Return [X, Y] of the center of cell containing provided text 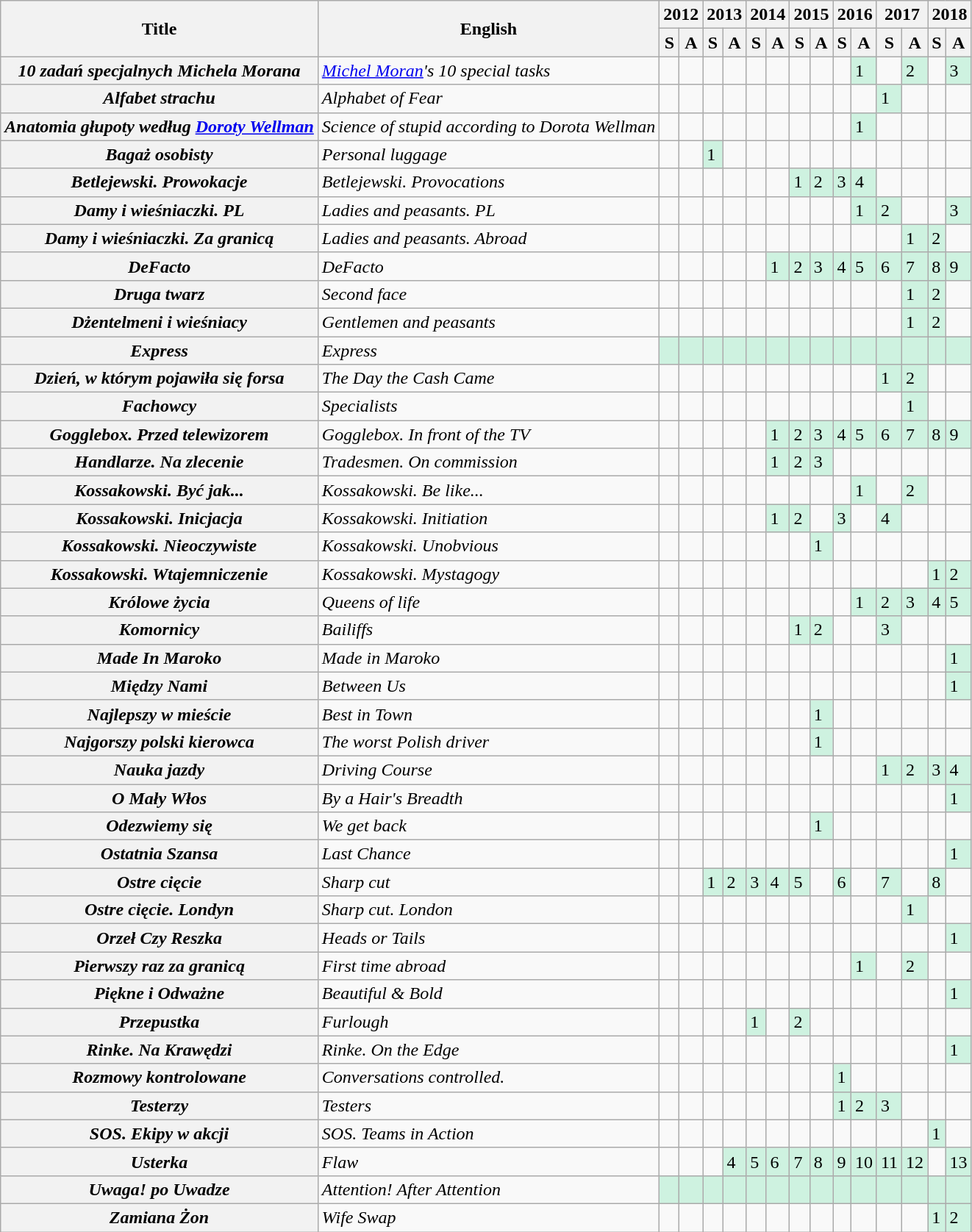
Komornicy [160, 630]
Najlepszy w mieście [160, 714]
Wife Swap [488, 1217]
Dżentelmeni i wieśniacy [160, 322]
Orzeł Czy Reszka [160, 938]
Betlejewski. Provocations [488, 182]
Betlejewski. Prowokacje [160, 182]
Driving Course [488, 770]
Kossakowski. Inicjacja [160, 518]
Michel Moran's 10 special tasks [488, 71]
Kossakowski. Być jak... [160, 490]
Flaw [488, 1161]
Piękne i Odważne [160, 994]
Sharp cut. London [488, 910]
2013 [725, 15]
The Day the Cash Came [488, 379]
Handlarze. Na zlecenie [160, 462]
2015 [812, 15]
Bagaż osobisty [160, 154]
SOS. Ekipy w akcji [160, 1133]
Testers [488, 1106]
11 [889, 1161]
Made in Maroko [488, 658]
Usterka [160, 1161]
Heads or Tails [488, 938]
Second face [488, 294]
Conversations controlled. [488, 1078]
Kossakowski. Unobvious [488, 546]
Rozmowy kontrolowane [160, 1078]
Best in Town [488, 714]
Damy i wieśniaczki. PL [160, 210]
Alfabet strachu [160, 99]
Nauka jazdy [160, 770]
Odezwiemy się [160, 826]
10 [863, 1161]
Queens of life [488, 602]
Przepustka [160, 1022]
Alphabet of Fear [488, 99]
We get back [488, 826]
Ostre cięcie [160, 882]
Attention! After Attention [488, 1189]
Gogglebox. Przed telewizorem [160, 434]
Personal luggage [488, 154]
Kossakowski. Be like... [488, 490]
2017 [901, 15]
Kossakowski. Wtajemniczenie [160, 574]
Damy i wieśniaczki. Za granicą [160, 238]
O Mały Włos [160, 798]
2016 [854, 15]
Rinke. Na Krawędzi [160, 1050]
Ladies and peasants. PL [488, 210]
Dzień, w którym pojawiła się forsa [160, 379]
Tradesmen. On commission [488, 462]
Kossakowski. Initiation [488, 518]
Last Chance [488, 854]
Rinke. On the Edge [488, 1050]
By a Hair's Breadth [488, 798]
2012 [681, 15]
Gentlemen and peasants [488, 322]
Beautiful & Bold [488, 994]
2018 [950, 15]
Gogglebox. In front of the TV [488, 434]
Zamiana Żon [160, 1217]
Between Us [488, 686]
Pierwszy raz za granicą [160, 966]
10 zadań specjalnych Michela Morana [160, 71]
Ladies and peasants. Abroad [488, 238]
Testerzy [160, 1106]
Najgorszy polski kierowca [160, 742]
13 [959, 1161]
Anatomia głupoty według Doroty Wellman [160, 126]
Ostre cięcie. Londyn [160, 910]
SOS. Teams in Action [488, 1133]
2014 [768, 15]
The worst Polish driver [488, 742]
Druga twarz [160, 294]
Między Nami [160, 686]
Furlough [488, 1022]
Science of stupid according to Dorota Wellman [488, 126]
Ostatnia Szansa [160, 854]
Made In Maroko [160, 658]
Sharp cut [488, 882]
Kossakowski. Mystagogy [488, 574]
Title [160, 29]
Fachowcy [160, 407]
Specialists [488, 407]
English [488, 29]
Królowe życia [160, 602]
Bailiffs [488, 630]
12 [915, 1161]
First time abroad [488, 966]
Uwaga! po Uwadze [160, 1189]
Kossakowski. Nieoczywiste [160, 546]
